Capture the cell that displays the provided text and extract its [x, y] central coordinate. 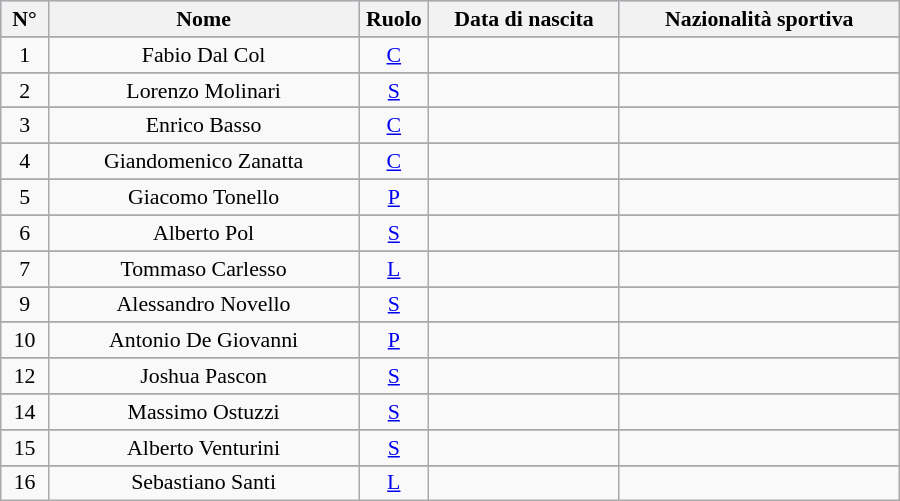
Antonio De Giovanni [203, 340]
Massimo Ostuzzi [203, 411]
3 [25, 125]
Alessandro Novello [203, 304]
1 [25, 54]
Giacomo Tonello [203, 197]
Enrico Basso [203, 125]
15 [25, 447]
12 [25, 375]
Tommaso Carlesso [203, 268]
9 [25, 304]
Giandomenico Zanatta [203, 161]
4 [25, 161]
10 [25, 340]
Alberto Venturini [203, 447]
N° [25, 18]
5 [25, 197]
Nome [203, 18]
7 [25, 268]
Data di nascita [524, 18]
Lorenzo Molinari [203, 90]
Joshua Pascon [203, 375]
Alberto Pol [203, 233]
Ruolo [394, 18]
Sebastiano Santi [203, 483]
2 [25, 90]
Nazionalità sportiva [759, 18]
16 [25, 483]
Fabio Dal Col [203, 54]
14 [25, 411]
6 [25, 233]
